Provide the [X, Y] coordinate of the cell's center where the given text is located.  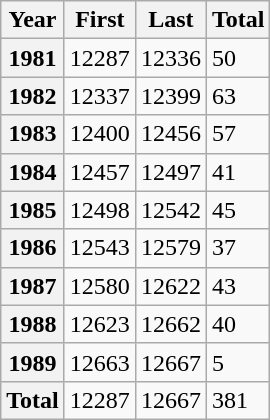
12498 [100, 210]
12336 [170, 58]
Last [170, 20]
43 [238, 286]
1981 [33, 58]
12622 [170, 286]
12497 [170, 172]
45 [238, 210]
12400 [100, 134]
12543 [100, 248]
63 [238, 96]
37 [238, 248]
1986 [33, 248]
5 [238, 362]
40 [238, 324]
50 [238, 58]
12457 [100, 172]
1985 [33, 210]
12337 [100, 96]
57 [238, 134]
41 [238, 172]
381 [238, 400]
Year [33, 20]
12542 [170, 210]
1987 [33, 286]
12399 [170, 96]
1988 [33, 324]
12623 [100, 324]
1983 [33, 134]
1982 [33, 96]
1984 [33, 172]
12663 [100, 362]
1989 [33, 362]
12579 [170, 248]
First [100, 20]
12456 [170, 134]
12662 [170, 324]
12580 [100, 286]
